Capture the cell that displays the provided text and extract its (x, y) central coordinate. 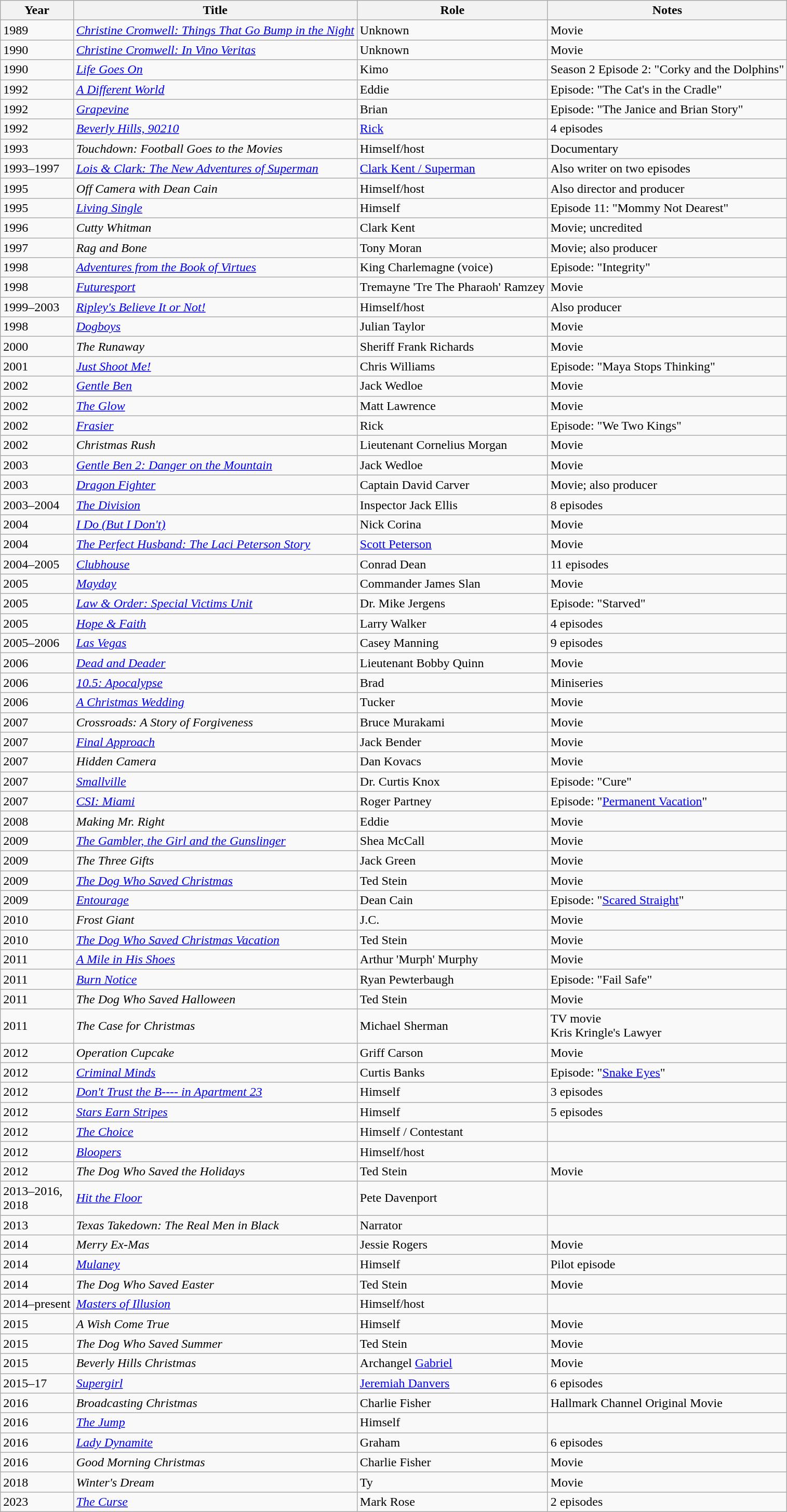
Clark Kent / Superman (452, 168)
10.5: Apocalypse (215, 683)
2014–present (37, 1304)
Hallmark Channel Original Movie (667, 1403)
The Dog Who Saved Christmas Vacation (215, 940)
Kimo (452, 70)
Futuresport (215, 287)
A Christmas Wedding (215, 702)
Entourage (215, 900)
Dr. Curtis Knox (452, 781)
Conrad Dean (452, 564)
Episode: "Scared Straight" (667, 900)
The Runaway (215, 347)
The Choice (215, 1132)
Arthur 'Murph' Murphy (452, 960)
Making Mr. Right (215, 821)
The Dog Who Saved Halloween (215, 999)
Episode: "Integrity" (667, 268)
1996 (37, 228)
Brian (452, 109)
Pete Davenport (452, 1198)
Las Vegas (215, 643)
Christine Cromwell: Things That Go Bump in the Night (215, 30)
Also producer (667, 307)
2008 (37, 821)
The Dog Who Saved Summer (215, 1344)
A Mile in His Shoes (215, 960)
Also writer on two episodes (667, 168)
Lady Dynamite (215, 1442)
Miniseries (667, 683)
2 episodes (667, 1502)
Good Morning Christmas (215, 1462)
Texas Takedown: The Real Men in Black (215, 1225)
Captain David Carver (452, 485)
Hidden Camera (215, 762)
2023 (37, 1502)
Law & Order: Special Victims Unit (215, 604)
1993 (37, 149)
King Charlemagne (voice) (452, 268)
Tony Moran (452, 248)
Episode: "Permanent Vacation" (667, 801)
The Glow (215, 406)
Don't Trust the B---- in Apartment 23 (215, 1092)
Jeremiah Danvers (452, 1383)
Shea McCall (452, 841)
Graham (452, 1442)
Mulaney (215, 1265)
TV movieKris Kringle's Lawyer (667, 1026)
Gentle Ben (215, 386)
Episode: "The Janice and Brian Story" (667, 109)
Gentle Ben 2: Danger on the Mountain (215, 465)
Episode: "Maya Stops Thinking" (667, 366)
Ripley's Believe It or Not! (215, 307)
Jessie Rogers (452, 1245)
Tremayne 'Tre The Pharaoh' Ramzey (452, 287)
Tucker (452, 702)
2005–2006 (37, 643)
2004–2005 (37, 564)
Julian Taylor (452, 327)
Cutty Whitman (215, 228)
Off Camera with Dean Cain (215, 188)
Broadcasting Christmas (215, 1403)
1993–1997 (37, 168)
Title (215, 10)
Matt Lawrence (452, 406)
Jack Bender (452, 742)
Operation Cupcake (215, 1053)
Final Approach (215, 742)
Living Single (215, 208)
A Different World (215, 89)
Hope & Faith (215, 624)
Grapevine (215, 109)
Season 2 Episode 2: "Corky and the Dolphins" (667, 70)
Dan Kovacs (452, 762)
Inspector Jack Ellis (452, 505)
The Division (215, 505)
Beverly Hills, 90210 (215, 129)
1999–2003 (37, 307)
Episode: "Snake Eyes" (667, 1072)
2003–2004 (37, 505)
Pilot episode (667, 1265)
Lieutenant Bobby Quinn (452, 663)
The Dog Who Saved Easter (215, 1284)
Larry Walker (452, 624)
The Perfect Husband: The Laci Peterson Story (215, 544)
The Curse (215, 1502)
Movie; uncredited (667, 228)
Clubhouse (215, 564)
2013 (37, 1225)
Burn Notice (215, 979)
CSI: Miami (215, 801)
Brad (452, 683)
11 episodes (667, 564)
Documentary (667, 149)
The Three Gifts (215, 860)
1989 (37, 30)
Episode 11: "Mommy Not Dearest" (667, 208)
Also director and producer (667, 188)
2015–17 (37, 1383)
Sheriff Frank Richards (452, 347)
Dogboys (215, 327)
Nick Corina (452, 524)
Chris Williams (452, 366)
2000 (37, 347)
Christine Cromwell: In Vino Veritas (215, 50)
Ty (452, 1482)
Episode: "Cure" (667, 781)
Lois & Clark: The New Adventures of Superman (215, 168)
The Gambler, the Girl and the Gunslinger (215, 841)
Roger Partney (452, 801)
Rag and Bone (215, 248)
Criminal Minds (215, 1072)
Episode: "We Two Kings" (667, 426)
Michael Sherman (452, 1026)
Life Goes On (215, 70)
9 episodes (667, 643)
Just Shoot Me! (215, 366)
Himself / Contestant (452, 1132)
5 episodes (667, 1112)
Beverly Hills Christmas (215, 1363)
Griff Carson (452, 1053)
Commander James Slan (452, 584)
Dr. Mike Jergens (452, 604)
Bloopers (215, 1151)
Hit the Floor (215, 1198)
Dead and Deader (215, 663)
A Wish Come True (215, 1324)
Year (37, 10)
Supergirl (215, 1383)
Masters of Illusion (215, 1304)
Merry Ex-Mas (215, 1245)
1997 (37, 248)
2018 (37, 1482)
Role (452, 10)
Episode: "The Cat's in the Cradle" (667, 89)
Lieutenant Cornelius Morgan (452, 445)
Archangel Gabriel (452, 1363)
The Dog Who Saved the Holidays (215, 1171)
Frasier (215, 426)
Mayday (215, 584)
Dean Cain (452, 900)
Adventures from the Book of Virtues (215, 268)
Christmas Rush (215, 445)
Touchdown: Football Goes to the Movies (215, 149)
Clark Kent (452, 228)
Smallville (215, 781)
Narrator (452, 1225)
Ryan Pewterbaugh (452, 979)
2001 (37, 366)
3 episodes (667, 1092)
The Case for Christmas (215, 1026)
Crossroads: A Story of Forgiveness (215, 722)
Curtis Banks (452, 1072)
Mark Rose (452, 1502)
Frost Giant (215, 920)
Jack Green (452, 860)
Winter's Dream (215, 1482)
Bruce Murakami (452, 722)
The Dog Who Saved Christmas (215, 881)
J.C. (452, 920)
The Jump (215, 1423)
2013–2016,2018 (37, 1198)
Episode: "Fail Safe" (667, 979)
Stars Earn Stripes (215, 1112)
Dragon Fighter (215, 485)
Episode: "Starved" (667, 604)
Notes (667, 10)
I Do (But I Don't) (215, 524)
Scott Peterson (452, 544)
Casey Manning (452, 643)
8 episodes (667, 505)
